Search for the cell housing the specified text and yield its (X, Y) center coordinate. 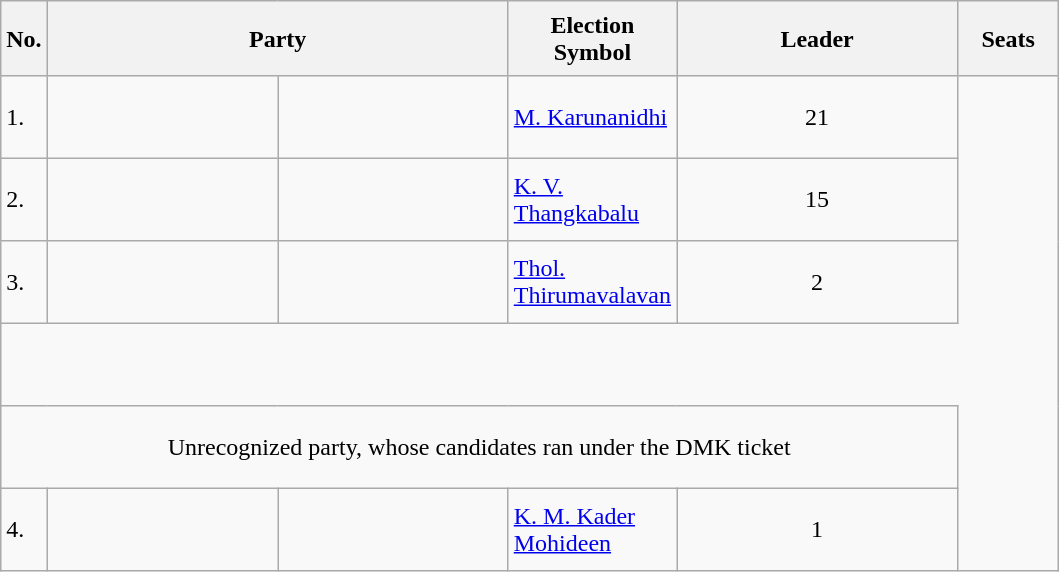
Election Symbol (592, 38)
K. M. Kader Mohideen (592, 529)
Leader (818, 38)
2. (24, 199)
Unrecognized party, whose candidates ran under the DMK ticket (480, 447)
1. (24, 117)
3. (24, 282)
15 (818, 199)
4. (24, 529)
1 (818, 529)
No. (24, 38)
21 (818, 117)
2 (818, 282)
M. Karunanidhi (592, 117)
K. V. Thangkabalu (592, 199)
Thol. Thirumavalavan (592, 282)
Seats (1008, 38)
Party (278, 38)
